Identify which cell holds the provided text, then report its (X, Y) central coordinate. 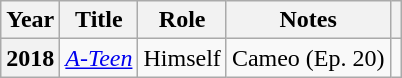
Notes (308, 20)
Himself (182, 58)
Year (30, 20)
Role (182, 20)
A-Teen (99, 58)
Title (99, 20)
Cameo (Ep. 20) (308, 58)
2018 (30, 58)
